Capture the cell that displays the provided text and extract its (X, Y) central coordinate. 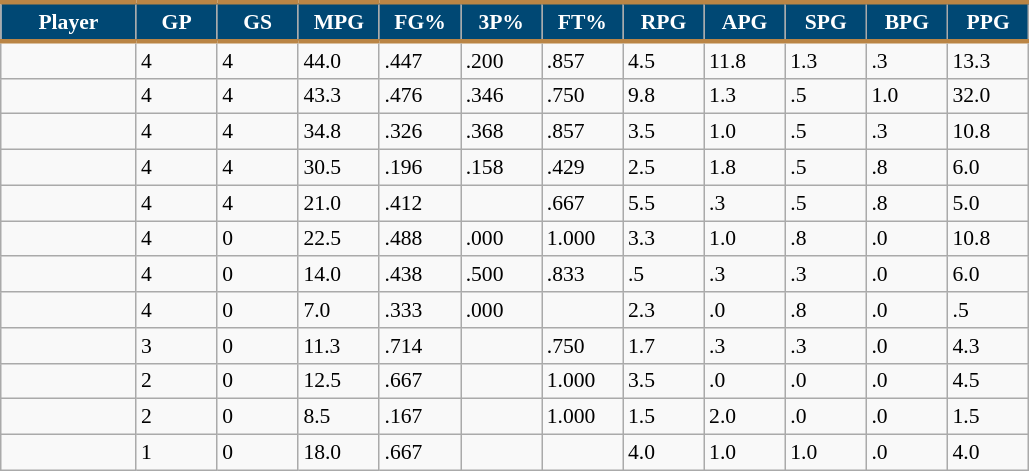
4.3 (988, 346)
2.5 (664, 168)
BPG (906, 22)
RPG (664, 22)
9.8 (664, 96)
2.3 (664, 310)
11.3 (338, 346)
5.5 (664, 203)
3 (176, 346)
14.0 (338, 275)
22.5 (338, 239)
GS (258, 22)
.368 (502, 132)
.346 (502, 96)
FT% (582, 22)
.412 (420, 203)
3P% (502, 22)
.438 (420, 275)
5.0 (988, 203)
1 (176, 453)
34.8 (338, 132)
.326 (420, 132)
APG (744, 22)
3.3 (664, 239)
.333 (420, 310)
43.3 (338, 96)
2.0 (744, 417)
.429 (582, 168)
.167 (420, 417)
.714 (420, 346)
13.3 (988, 60)
.447 (420, 60)
.158 (502, 168)
30.5 (338, 168)
1.8 (744, 168)
1.7 (664, 346)
.488 (420, 239)
.476 (420, 96)
11.8 (744, 60)
PPG (988, 22)
GP (176, 22)
32.0 (988, 96)
.196 (420, 168)
.500 (502, 275)
.833 (582, 275)
18.0 (338, 453)
7.0 (338, 310)
44.0 (338, 60)
12.5 (338, 381)
SPG (826, 22)
.200 (502, 60)
Player (68, 22)
8.5 (338, 417)
MPG (338, 22)
FG% (420, 22)
21.0 (338, 203)
